Scan for the cell matching the given text and deliver its [x, y] coordinate at center. 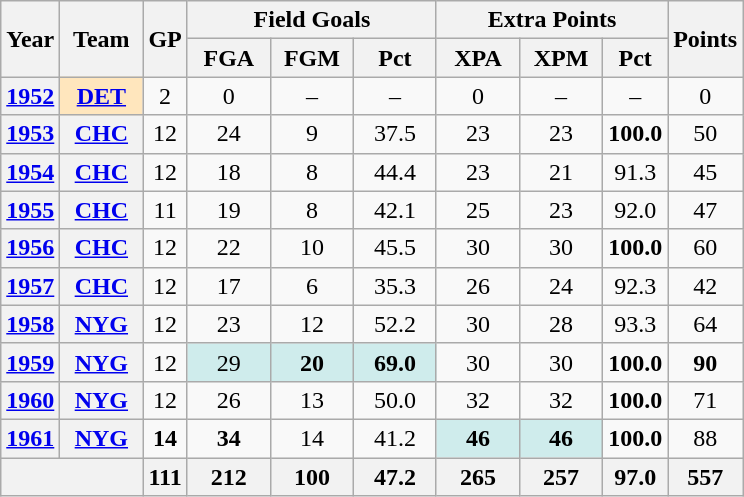
42.1 [394, 210]
1959 [30, 362]
50 [706, 134]
18 [228, 172]
1955 [30, 210]
Points [706, 39]
Year [30, 39]
111 [165, 477]
92.3 [636, 286]
Team [102, 39]
21 [562, 172]
1958 [30, 324]
1952 [30, 96]
1954 [30, 172]
XPM [562, 58]
47 [706, 210]
FGM [312, 58]
Extra Points [552, 20]
97.0 [636, 477]
DET [102, 96]
1961 [30, 438]
64 [706, 324]
45 [706, 172]
265 [478, 477]
22 [228, 248]
44.4 [394, 172]
100 [312, 477]
52.2 [394, 324]
71 [706, 400]
50.0 [394, 400]
10 [312, 248]
91.3 [636, 172]
1953 [30, 134]
1956 [30, 248]
35.3 [394, 286]
69.0 [394, 362]
60 [706, 248]
GP [165, 39]
88 [706, 438]
11 [165, 210]
Field Goals [312, 20]
90 [706, 362]
9 [312, 134]
212 [228, 477]
42 [706, 286]
17 [228, 286]
2 [165, 96]
28 [562, 324]
1960 [30, 400]
FGA [228, 58]
557 [706, 477]
6 [312, 286]
20 [312, 362]
25 [478, 210]
XPA [478, 58]
257 [562, 477]
92.0 [636, 210]
37.5 [394, 134]
13 [312, 400]
19 [228, 210]
45.5 [394, 248]
93.3 [636, 324]
1957 [30, 286]
41.2 [394, 438]
34 [228, 438]
29 [228, 362]
47.2 [394, 477]
